Capture the cell that displays the provided text and extract its [X, Y] central coordinate. 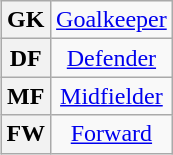
Midfielder [112, 96]
Defender [112, 58]
DF [26, 58]
Forward [112, 134]
GK [26, 20]
Goalkeeper [112, 20]
FW [26, 134]
MF [26, 96]
